Return [X, Y] of the center of cell containing provided text 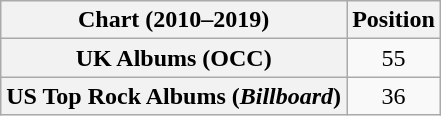
Chart (2010–2019) [174, 20]
Position [394, 20]
UK Albums (OCC) [174, 58]
36 [394, 96]
US Top Rock Albums (Billboard) [174, 96]
55 [394, 58]
